Scan for the cell matching the given text and deliver its (x, y) coordinate at center. 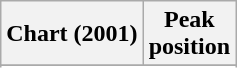
Peak position (189, 34)
Chart (2001) (72, 34)
